Return [x, y] of the center of cell containing provided text 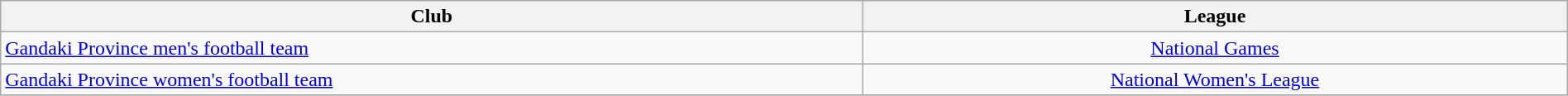
Gandaki Province women's football team [432, 79]
Club [432, 17]
National Women's League [1216, 79]
Gandaki Province men's football team [432, 48]
League [1216, 17]
National Games [1216, 48]
